Scan for the cell matching the given text and deliver its (X, Y) coordinate at center. 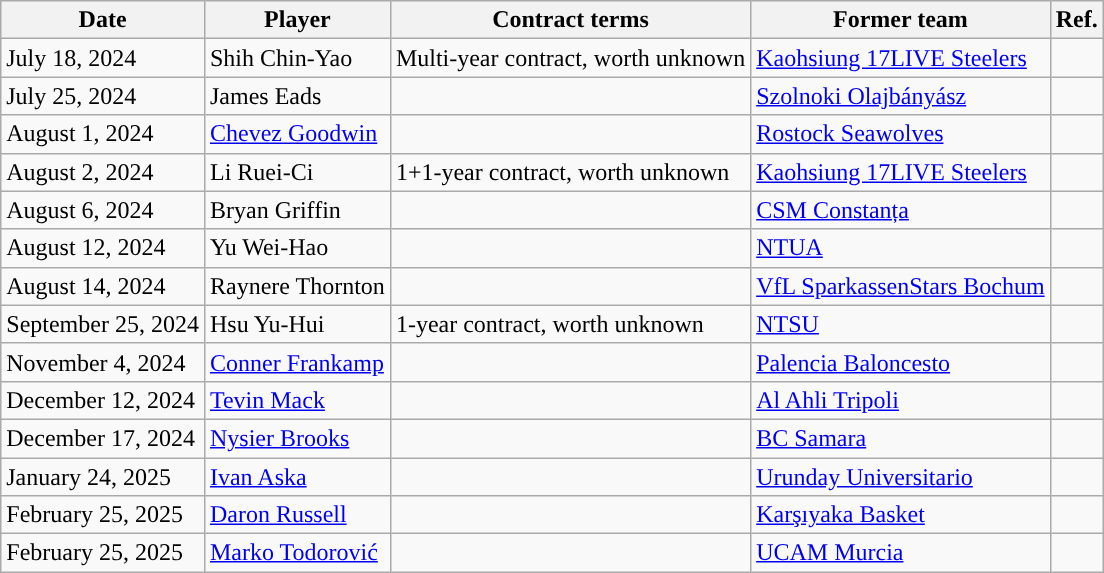
Szolnoki Olajbányász (900, 96)
Al Ahli Tripoli (900, 400)
December 17, 2024 (103, 438)
August 6, 2024 (103, 210)
Karşıyaka Basket (900, 515)
Multi-year contract, worth unknown (570, 58)
Raynere Thornton (297, 286)
NTSU (900, 324)
August 14, 2024 (103, 286)
November 4, 2024 (103, 362)
Nysier Brooks (297, 438)
Marko Todorović (297, 553)
Li Ruei-Ci (297, 172)
James Eads (297, 96)
Former team (900, 20)
Chevez Goodwin (297, 134)
Yu Wei-Hao (297, 248)
CSM Constanța (900, 210)
NTUA (900, 248)
1-year contract, worth unknown (570, 324)
August 1, 2024 (103, 134)
Date (103, 20)
Urunday Universitario (900, 477)
VfL SparkassenStars Bochum (900, 286)
September 25, 2024 (103, 324)
Palencia Baloncesto (900, 362)
July 25, 2024 (103, 96)
Rostock Seawolves (900, 134)
January 24, 2025 (103, 477)
Hsu Yu-Hui (297, 324)
December 12, 2024 (103, 400)
August 2, 2024 (103, 172)
Contract terms (570, 20)
Ref. (1076, 20)
August 12, 2024 (103, 248)
July 18, 2024 (103, 58)
1+1-year contract, worth unknown (570, 172)
Shih Chin-Yao (297, 58)
Bryan Griffin (297, 210)
Player (297, 20)
Tevin Mack (297, 400)
BC Samara (900, 438)
UCAM Murcia (900, 553)
Ivan Aska (297, 477)
Conner Frankamp (297, 362)
Daron Russell (297, 515)
